Extract the (X, Y) coordinate from the center of the cell holding the provided text.  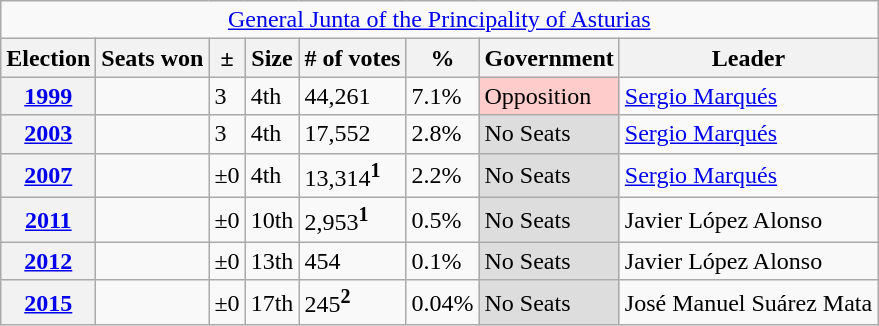
2007 (48, 176)
Government (549, 58)
2,9531 (352, 220)
13th (272, 261)
454 (352, 261)
± (227, 58)
0.1% (442, 261)
2452 (352, 302)
44,261 (352, 96)
17,552 (352, 134)
13,3141 (352, 176)
2.8% (442, 134)
0.04% (442, 302)
# of votes (352, 58)
Leader (748, 58)
7.1% (442, 96)
2011 (48, 220)
2003 (48, 134)
10th (272, 220)
1999 (48, 96)
% (442, 58)
Size (272, 58)
2012 (48, 261)
Election (48, 58)
General Junta of the Principality of Asturias (440, 20)
2015 (48, 302)
17th (272, 302)
0.5% (442, 220)
Seats won (152, 58)
José Manuel Suárez Mata (748, 302)
Opposition (549, 96)
2.2% (442, 176)
